Determine the [X, Y] coordinate at the center of the cell enclosing the given text.  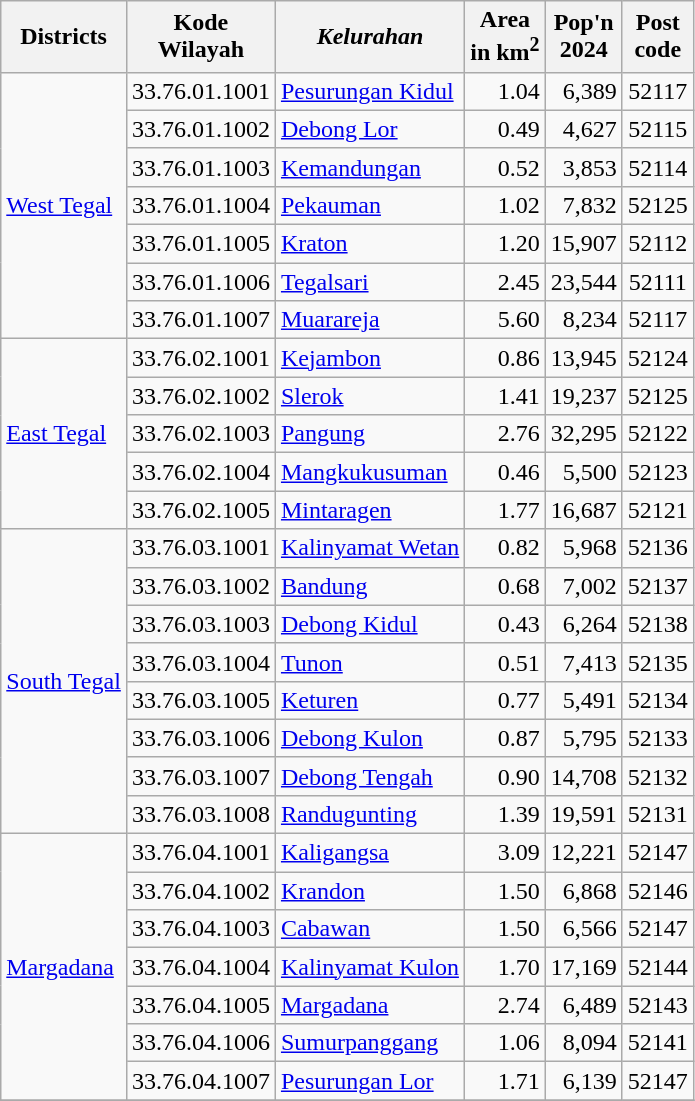
33.76.04.1004 [200, 967]
52121 [658, 510]
1.70 [505, 967]
33.76.03.1002 [200, 586]
6,389 [584, 91]
0.51 [505, 662]
33.76.03.1004 [200, 662]
33.76.01.1005 [200, 244]
Pop'n2024 [584, 37]
Slerok [370, 396]
West Tegal [64, 205]
Mangkukusuman [370, 472]
Pesurungan Kidul [370, 91]
52131 [658, 814]
Debong Tengah [370, 776]
3,853 [584, 167]
7,002 [584, 586]
12,221 [584, 853]
Areain km2 [505, 37]
6,264 [584, 624]
4,627 [584, 129]
33.76.03.1008 [200, 814]
Pangung [370, 434]
Kelurahan [370, 37]
6,139 [584, 1081]
Cabawan [370, 929]
Muarareja [370, 320]
13,945 [584, 358]
33.76.04.1006 [200, 1043]
52124 [658, 358]
33.76.01.1004 [200, 205]
19,237 [584, 396]
Sumurpanggang [370, 1043]
0.68 [505, 586]
Krandon [370, 891]
52146 [658, 891]
52112 [658, 244]
5,968 [584, 548]
14,708 [584, 776]
33.76.03.1001 [200, 548]
33.76.03.1005 [200, 700]
52111 [658, 282]
33.76.01.1006 [200, 282]
5.60 [505, 320]
33.76.04.1002 [200, 891]
33.76.02.1005 [200, 510]
Districts [64, 37]
52114 [658, 167]
52143 [658, 1005]
Tunon [370, 662]
15,907 [584, 244]
Kode Wilayah [200, 37]
33.76.01.1002 [200, 129]
52133 [658, 738]
3.09 [505, 853]
52135 [658, 662]
52144 [658, 967]
33.76.04.1003 [200, 929]
Kaligangsa [370, 853]
5,500 [584, 472]
33.76.01.1003 [200, 167]
33.76.04.1001 [200, 853]
East Tegal [64, 434]
Randugunting [370, 814]
16,687 [584, 510]
6,566 [584, 929]
Kalinyamat Kulon [370, 967]
19,591 [584, 814]
1.04 [505, 91]
Keturen [370, 700]
33.76.01.1007 [200, 320]
1.20 [505, 244]
52137 [658, 586]
8,094 [584, 1043]
Tegalsari [370, 282]
Mintaragen [370, 510]
33.76.04.1007 [200, 1081]
33.76.02.1004 [200, 472]
17,169 [584, 967]
Pesurungan Lor [370, 1081]
52141 [658, 1043]
33.76.02.1001 [200, 358]
33.76.02.1002 [200, 396]
Debong Lor [370, 129]
0.82 [505, 548]
52115 [658, 129]
6,868 [584, 891]
2.45 [505, 282]
0.43 [505, 624]
1.39 [505, 814]
52134 [658, 700]
0.46 [505, 472]
5,795 [584, 738]
0.90 [505, 776]
1.41 [505, 396]
52138 [658, 624]
2.74 [505, 1005]
33.76.01.1001 [200, 91]
South Tegal [64, 681]
Kalinyamat Wetan [370, 548]
1.77 [505, 510]
33.76.04.1005 [200, 1005]
0.86 [505, 358]
Kemandungan [370, 167]
52136 [658, 548]
0.87 [505, 738]
1.71 [505, 1081]
Bandung [370, 586]
52122 [658, 434]
52123 [658, 472]
33.76.02.1003 [200, 434]
33.76.03.1007 [200, 776]
Kraton [370, 244]
33.76.03.1006 [200, 738]
7,413 [584, 662]
32,295 [584, 434]
1.06 [505, 1043]
8,234 [584, 320]
52132 [658, 776]
Pekauman [370, 205]
Kejambon [370, 358]
33.76.03.1003 [200, 624]
6,489 [584, 1005]
Debong Kulon [370, 738]
23,544 [584, 282]
7,832 [584, 205]
Postcode [658, 37]
2.76 [505, 434]
0.52 [505, 167]
0.77 [505, 700]
0.49 [505, 129]
1.02 [505, 205]
Debong Kidul [370, 624]
5,491 [584, 700]
